Detect which cell encompasses the target text, then output its [x, y] center coordinate. 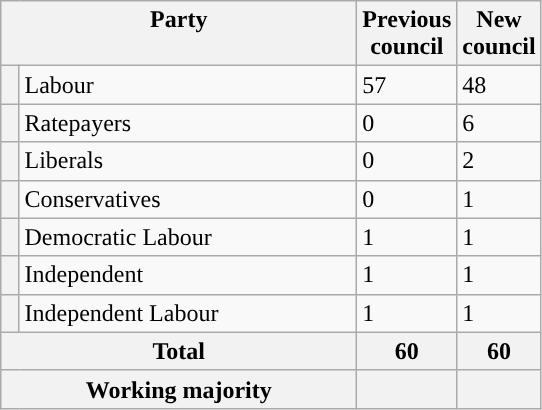
6 [499, 123]
Party [179, 34]
2 [499, 161]
Ratepayers [188, 123]
57 [407, 85]
48 [499, 85]
Liberals [188, 161]
Working majority [179, 389]
Democratic Labour [188, 237]
Labour [188, 85]
Conservatives [188, 199]
Previous council [407, 34]
Total [179, 351]
Independent Labour [188, 313]
New council [499, 34]
Independent [188, 275]
